Detect which cell encompasses the target text, then output its [x, y] center coordinate. 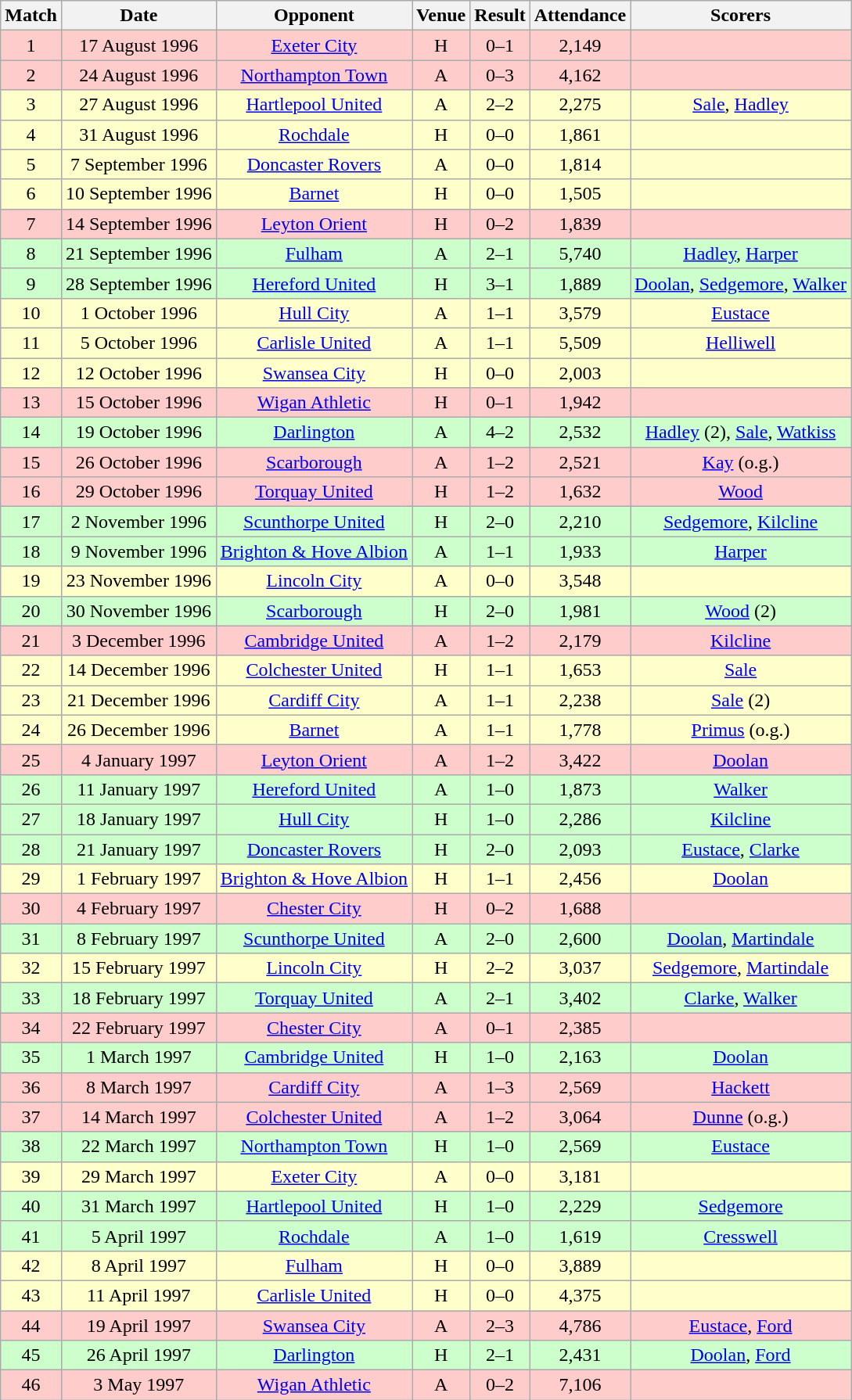
Harper [741, 551]
36 [31, 1087]
Primus (o.g.) [741, 730]
1,688 [580, 909]
2,275 [580, 105]
Attendance [580, 16]
5,509 [580, 343]
29 [31, 879]
2,521 [580, 462]
13 [31, 403]
1,619 [580, 1236]
45 [31, 1355]
4,375 [580, 1295]
29 October 1996 [138, 492]
2,229 [580, 1206]
1,873 [580, 789]
12 [31, 373]
1,861 [580, 135]
34 [31, 1028]
2,093 [580, 849]
5 [31, 164]
35 [31, 1057]
Doolan, Sedgemore, Walker [741, 283]
18 [31, 551]
3,037 [580, 968]
30 [31, 909]
1 March 1997 [138, 1057]
2,238 [580, 700]
11 April 1997 [138, 1295]
14 March 1997 [138, 1117]
1,933 [580, 551]
2,210 [580, 522]
Eustace, Clarke [741, 849]
30 November 1996 [138, 611]
2,456 [580, 879]
2 [31, 75]
17 August 1996 [138, 45]
3–1 [500, 283]
18 January 1997 [138, 819]
7 September 1996 [138, 164]
2,600 [580, 939]
6 [31, 194]
46 [31, 1385]
31 August 1996 [138, 135]
Hadley, Harper [741, 253]
Dunne (o.g.) [741, 1117]
Hackett [741, 1087]
21 [31, 641]
Doolan, Martindale [741, 939]
Sale [741, 670]
4 February 1997 [138, 909]
27 [31, 819]
16 [31, 492]
2,179 [580, 641]
27 August 1996 [138, 105]
Opponent [314, 16]
1,653 [580, 670]
26 October 1996 [138, 462]
3,579 [580, 313]
4,786 [580, 1326]
4–2 [500, 433]
Wood [741, 492]
1,889 [580, 283]
1,778 [580, 730]
44 [31, 1326]
38 [31, 1147]
8 February 1997 [138, 939]
21 September 1996 [138, 253]
Hadley (2), Sale, Watkiss [741, 433]
33 [31, 998]
3,422 [580, 759]
18 February 1997 [138, 998]
9 November 1996 [138, 551]
Kay (o.g.) [741, 462]
2,532 [580, 433]
7 [31, 224]
1,632 [580, 492]
3,889 [580, 1265]
15 October 1996 [138, 403]
1,981 [580, 611]
2,385 [580, 1028]
4 [31, 135]
Sale, Hadley [741, 105]
1 [31, 45]
28 September 1996 [138, 283]
0–3 [500, 75]
22 February 1997 [138, 1028]
2,286 [580, 819]
3 December 1996 [138, 641]
8 March 1997 [138, 1087]
1 October 1996 [138, 313]
24 August 1996 [138, 75]
Helliwell [741, 343]
14 December 1996 [138, 670]
2–3 [500, 1326]
Cresswell [741, 1236]
3,402 [580, 998]
10 September 1996 [138, 194]
12 October 1996 [138, 373]
Sedgemore, Kilcline [741, 522]
Sedgemore, Martindale [741, 968]
Walker [741, 789]
2,149 [580, 45]
2,163 [580, 1057]
Scorers [741, 16]
14 September 1996 [138, 224]
3 [31, 105]
26 December 1996 [138, 730]
1,505 [580, 194]
3,548 [580, 581]
9 [31, 283]
1–3 [500, 1087]
Match [31, 16]
24 [31, 730]
Sale (2) [741, 700]
8 [31, 253]
17 [31, 522]
23 November 1996 [138, 581]
41 [31, 1236]
29 March 1997 [138, 1176]
Result [500, 16]
3,181 [580, 1176]
4,162 [580, 75]
19 April 1997 [138, 1326]
3,064 [580, 1117]
21 January 1997 [138, 849]
Clarke, Walker [741, 998]
5 October 1996 [138, 343]
42 [31, 1265]
3 May 1997 [138, 1385]
22 March 1997 [138, 1147]
19 October 1996 [138, 433]
40 [31, 1206]
2,431 [580, 1355]
32 [31, 968]
7,106 [580, 1385]
Sedgemore [741, 1206]
26 [31, 789]
11 [31, 343]
15 February 1997 [138, 968]
26 April 1997 [138, 1355]
4 January 1997 [138, 759]
1,839 [580, 224]
5,740 [580, 253]
8 April 1997 [138, 1265]
11 January 1997 [138, 789]
2 November 1996 [138, 522]
1,942 [580, 403]
25 [31, 759]
21 December 1996 [138, 700]
14 [31, 433]
31 March 1997 [138, 1206]
23 [31, 700]
37 [31, 1117]
1 February 1997 [138, 879]
22 [31, 670]
31 [31, 939]
39 [31, 1176]
Date [138, 16]
20 [31, 611]
Doolan, Ford [741, 1355]
2,003 [580, 373]
19 [31, 581]
Eustace, Ford [741, 1326]
28 [31, 849]
43 [31, 1295]
Wood (2) [741, 611]
1,814 [580, 164]
10 [31, 313]
15 [31, 462]
5 April 1997 [138, 1236]
Venue [441, 16]
